Detect which cell encompasses the target text, then output its (x, y) center coordinate. 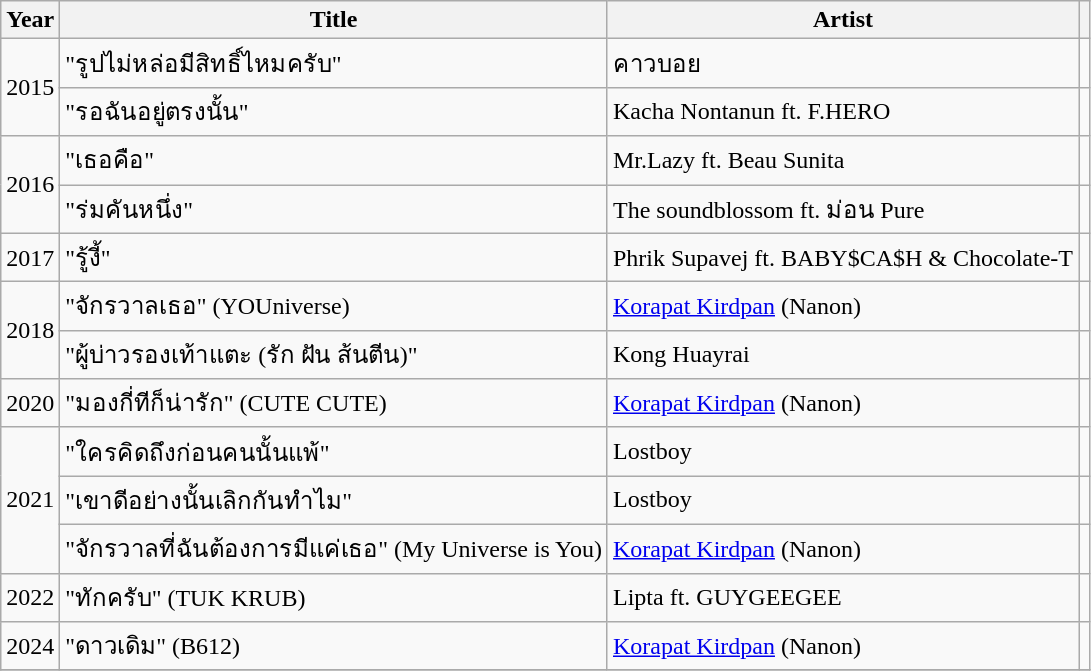
The soundblossom ft. ม่อน Pure (842, 208)
"ทักครับ" (TUK KRUB) (334, 598)
"ผู้บ่าวรองเท้าแตะ (รัก ฝัน ส้นตีน)" (334, 354)
Artist (842, 20)
คาวบอย (842, 64)
2015 (30, 88)
"จักรวาลเธอ" (YOUniverse) (334, 306)
2016 (30, 184)
Kong Huayrai (842, 354)
Title (334, 20)
Phrik Supavej ft. BABY$CA$H & Chocolate-T (842, 258)
2024 (30, 646)
Year (30, 20)
2020 (30, 404)
2021 (30, 500)
Lipta ft. GUYGEEGEE (842, 598)
Mr.Lazy ft. Beau Sunita (842, 160)
"ร่มคันหนึ่ง" (334, 208)
"เขาดีอย่างนั้นเลิกกันทำไม" (334, 500)
"ใครคิดถึงก่อนคนนั้นแพ้" (334, 452)
"มองกี่ทีก็น่ารัก" (CUTE CUTE) (334, 404)
2022 (30, 598)
2017 (30, 258)
2018 (30, 330)
"รอฉันอยู่ตรงนั้น" (334, 112)
"รูปไม่หล่อมีสิทธิ์ไหมครับ" (334, 64)
Kacha Nontanun ft. F.HERO (842, 112)
"จักรวาลที่ฉันต้องการมีแค่เธอ" (My Universe is You) (334, 548)
"รู้งี้" (334, 258)
"ดาวเดิม" (B612) (334, 646)
"เธอคือ" (334, 160)
